From the cell containing the given text, extract its center point as [X, Y] coordinate. 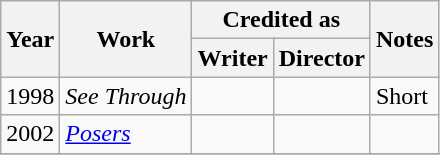
Writer [232, 58]
Short [404, 96]
See Through [126, 96]
2002 [30, 134]
Posers [126, 134]
Work [126, 39]
Year [30, 39]
1998 [30, 96]
Notes [404, 39]
Credited as [281, 20]
Director [322, 58]
